Detect which cell encompasses the target text, then output its [x, y] center coordinate. 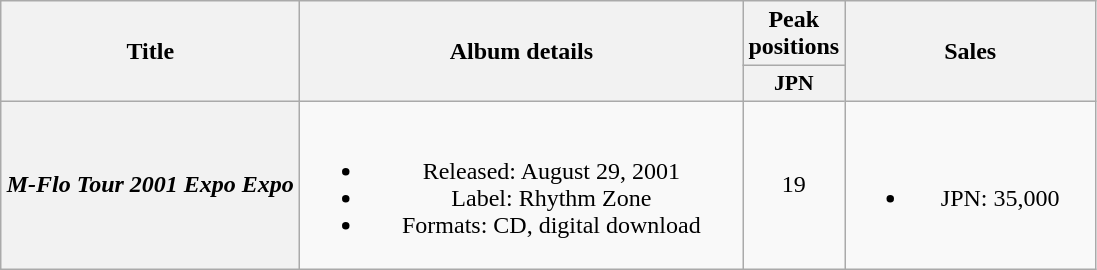
M-Flo Tour 2001 Expo Expo [150, 184]
JPN: 35,000 [970, 184]
Sales [970, 52]
19 [794, 184]
Title [150, 52]
Released: August 29, 2001Label: Rhythm ZoneFormats: CD, digital download [522, 184]
JPN [794, 84]
Peak positions [794, 34]
Album details [522, 52]
